Return the [X, Y] coordinate for the center point of the cell that contains the specified text.  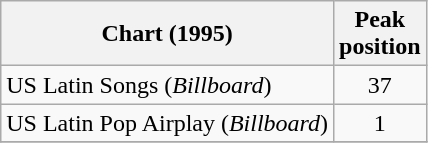
1 [380, 123]
37 [380, 85]
Chart (1995) [168, 34]
Peakposition [380, 34]
US Latin Pop Airplay (Billboard) [168, 123]
US Latin Songs (Billboard) [168, 85]
